Extract the [x, y] coordinate from the center of the cell holding the provided text.  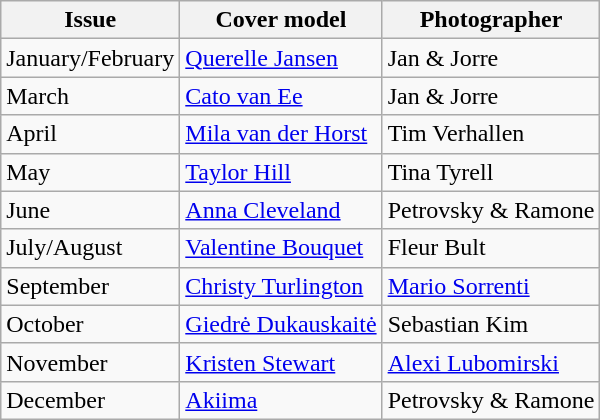
Mario Sorrenti [491, 286]
Querelle Jansen [281, 58]
Akiima [281, 400]
June [90, 210]
September [90, 286]
Tina Tyrell [491, 172]
March [90, 96]
Taylor Hill [281, 172]
December [90, 400]
Christy Turlington [281, 286]
July/August [90, 248]
April [90, 134]
May [90, 172]
Alexi Lubomirski [491, 362]
October [90, 324]
Giedrė Dukauskaitė [281, 324]
Fleur Bult [491, 248]
Kristen Stewart [281, 362]
January/February [90, 58]
Anna Cleveland [281, 210]
Sebastian Kim [491, 324]
Valentine Bouquet [281, 248]
Mila van der Horst [281, 134]
Photographer [491, 20]
Tim Verhallen [491, 134]
Cover model [281, 20]
Cato van Ee [281, 96]
November [90, 362]
Issue [90, 20]
